Provide the [x, y] coordinate of the cell's center where the given text is located.  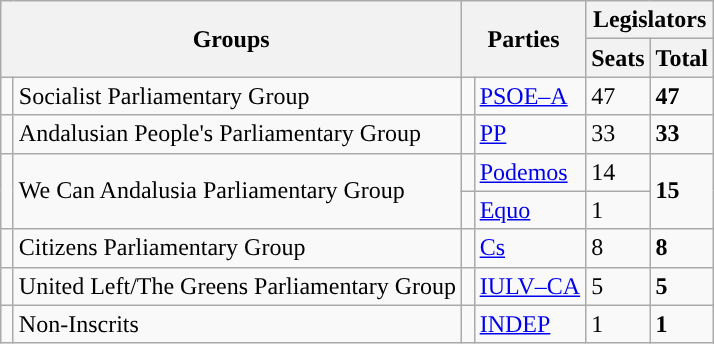
PP [530, 134]
Seats [618, 58]
Groups [232, 39]
United Left/The Greens Parliamentary Group [237, 286]
Socialist Parliamentary Group [237, 96]
Andalusian People's Parliamentary Group [237, 134]
Equo [530, 210]
IULV–CA [530, 286]
Podemos [530, 172]
Legislators [650, 20]
We Can Andalusia Parliamentary Group [237, 191]
Total [682, 58]
Parties [524, 39]
INDEP [530, 324]
15 [682, 191]
Citizens Parliamentary Group [237, 248]
Non-Inscrits [237, 324]
14 [618, 172]
PSOE–A [530, 96]
Cs [530, 248]
